Determine the (x, y) coordinate at the center of the cell enclosing the given text.  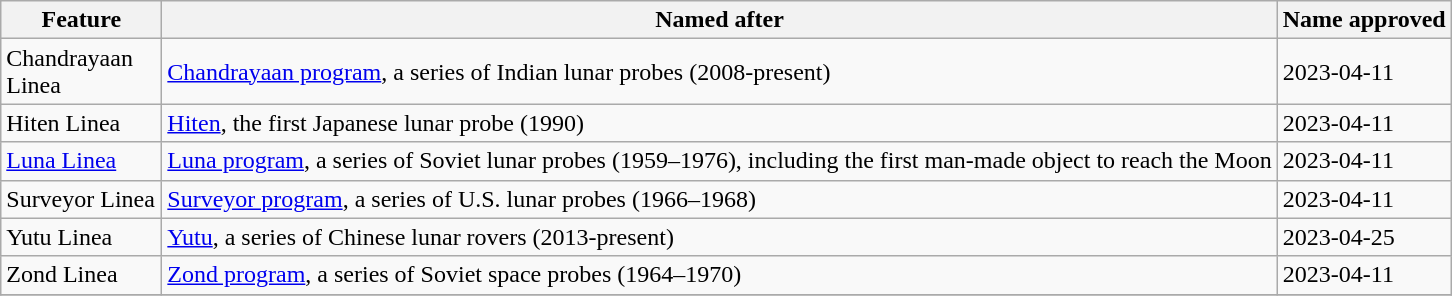
Named after (720, 20)
Surveyor Linea (82, 199)
Chandrayaan program, a series of Indian lunar probes (2008-present) (720, 72)
Hiten Linea (82, 123)
Luna program, a series of Soviet lunar probes (1959–1976), including the first man-made object to reach the Moon (720, 161)
2023-04-25 (1364, 237)
Hiten, the first Japanese lunar probe (1990) (720, 123)
Yutu Linea (82, 237)
Yutu, a series of Chinese lunar rovers (2013-present) (720, 237)
Zond program, a series of Soviet space probes (1964–1970) (720, 275)
Luna Linea (82, 161)
Chandrayaan Linea (82, 72)
Surveyor program, a series of U.S. lunar probes (1966–1968) (720, 199)
Name approved (1364, 20)
Feature (82, 20)
Zond Linea (82, 275)
